Find where the given text appears and provide that cell's center as [x, y] coordinate. 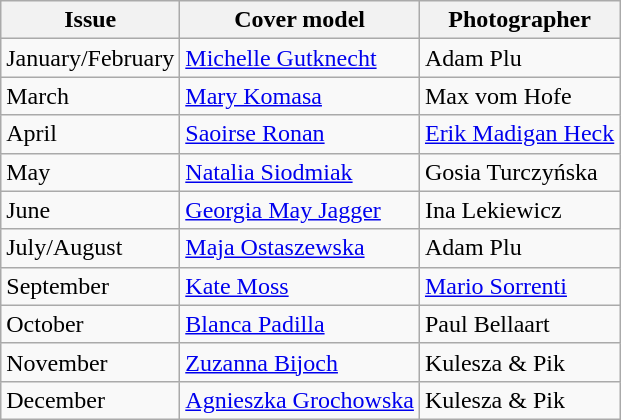
Ina Lekiewicz [519, 210]
Gosia Turczyńska [519, 172]
Blanca Padilla [300, 324]
April [90, 134]
July/August [90, 248]
May [90, 172]
October [90, 324]
Mario Sorrenti [519, 286]
Max vom Hofe [519, 96]
December [90, 400]
September [90, 286]
Kate Moss [300, 286]
Erik Madigan Heck [519, 134]
Cover model [300, 20]
Paul Bellaart [519, 324]
Georgia May Jagger [300, 210]
Agnieszka Grochowska [300, 400]
Saoirse Ronan [300, 134]
November [90, 362]
Maja Ostaszewska [300, 248]
Michelle Gutknecht [300, 58]
January/February [90, 58]
March [90, 96]
Issue [90, 20]
June [90, 210]
Zuzanna Bijoch [300, 362]
Natalia Siodmiak [300, 172]
Mary Komasa [300, 96]
Photographer [519, 20]
